Detect which cell encompasses the target text, then output its [x, y] center coordinate. 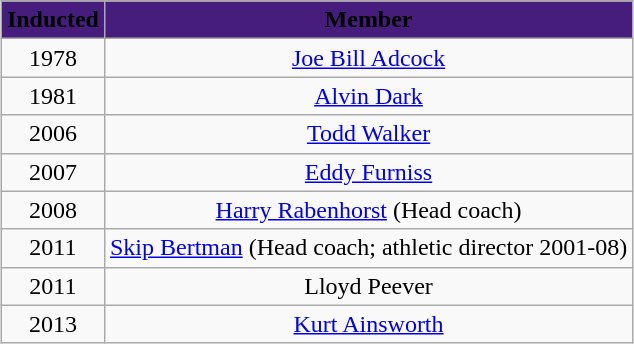
2008 [52, 210]
1981 [52, 96]
2006 [52, 134]
1978 [52, 58]
2013 [52, 324]
Harry Rabenhorst (Head coach) [368, 210]
Alvin Dark [368, 96]
2007 [52, 172]
Kurt Ainsworth [368, 324]
Member [368, 20]
Joe Bill Adcock [368, 58]
Lloyd Peever [368, 286]
Inducted [52, 20]
Eddy Furniss [368, 172]
Skip Bertman (Head coach; athletic director 2001-08) [368, 248]
Todd Walker [368, 134]
